Output the (X, Y) coordinate of the center of the cell containing the given text.  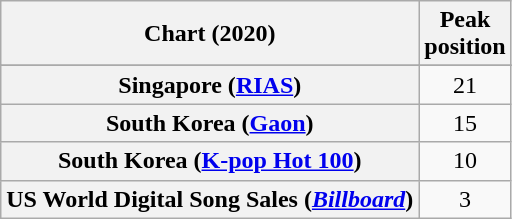
South Korea (K-pop Hot 100) (210, 161)
Peakposition (465, 34)
15 (465, 123)
3 (465, 199)
South Korea (Gaon) (210, 123)
Singapore (RIAS) (210, 85)
21 (465, 85)
10 (465, 161)
US World Digital Song Sales (Billboard) (210, 199)
Chart (2020) (210, 34)
